From the cell containing the given text, extract its center point as [x, y] coordinate. 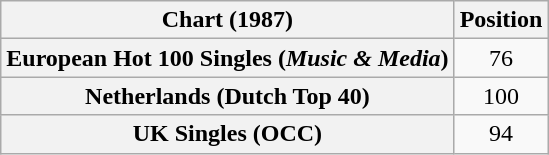
Chart (1987) [228, 20]
76 [501, 58]
UK Singles (OCC) [228, 134]
Position [501, 20]
Netherlands (Dutch Top 40) [228, 96]
94 [501, 134]
European Hot 100 Singles (Music & Media) [228, 58]
100 [501, 96]
